Capture the cell that displays the provided text and extract its [X, Y] central coordinate. 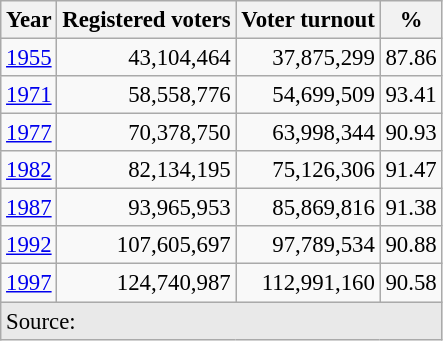
1997 [29, 283]
70,378,750 [146, 133]
% [411, 20]
93.41 [411, 95]
91.38 [411, 208]
85,869,816 [308, 208]
112,991,160 [308, 283]
37,875,299 [308, 58]
1992 [29, 245]
90.88 [411, 245]
91.47 [411, 170]
93,965,953 [146, 208]
124,740,987 [146, 283]
90.58 [411, 283]
1955 [29, 58]
Source: [222, 321]
87.86 [411, 58]
107,605,697 [146, 245]
63,998,344 [308, 133]
58,558,776 [146, 95]
1987 [29, 208]
97,789,534 [308, 245]
75,126,306 [308, 170]
Registered voters [146, 20]
1982 [29, 170]
1977 [29, 133]
90.93 [411, 133]
54,699,509 [308, 95]
Year [29, 20]
1971 [29, 95]
82,134,195 [146, 170]
43,104,464 [146, 58]
Voter turnout [308, 20]
